Determine the [X, Y] coordinate at the center of the cell enclosing the given text.  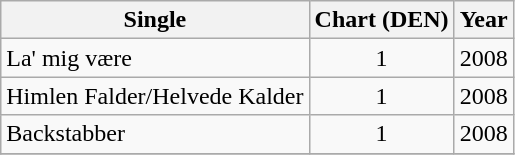
Chart (DEN) [382, 20]
Single [155, 20]
Himlen Falder/Helvede Kalder [155, 96]
Year [484, 20]
La' mig være [155, 58]
Backstabber [155, 134]
